For the text-containing cell, return its midpoint in [x, y] coordinate format. 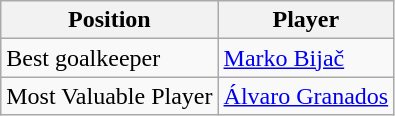
Best goalkeeper [110, 58]
Player [306, 20]
Position [110, 20]
Most Valuable Player [110, 96]
Marko Bijač [306, 58]
Álvaro Granados [306, 96]
